Search for the cell housing the specified text and yield its [X, Y] center coordinate. 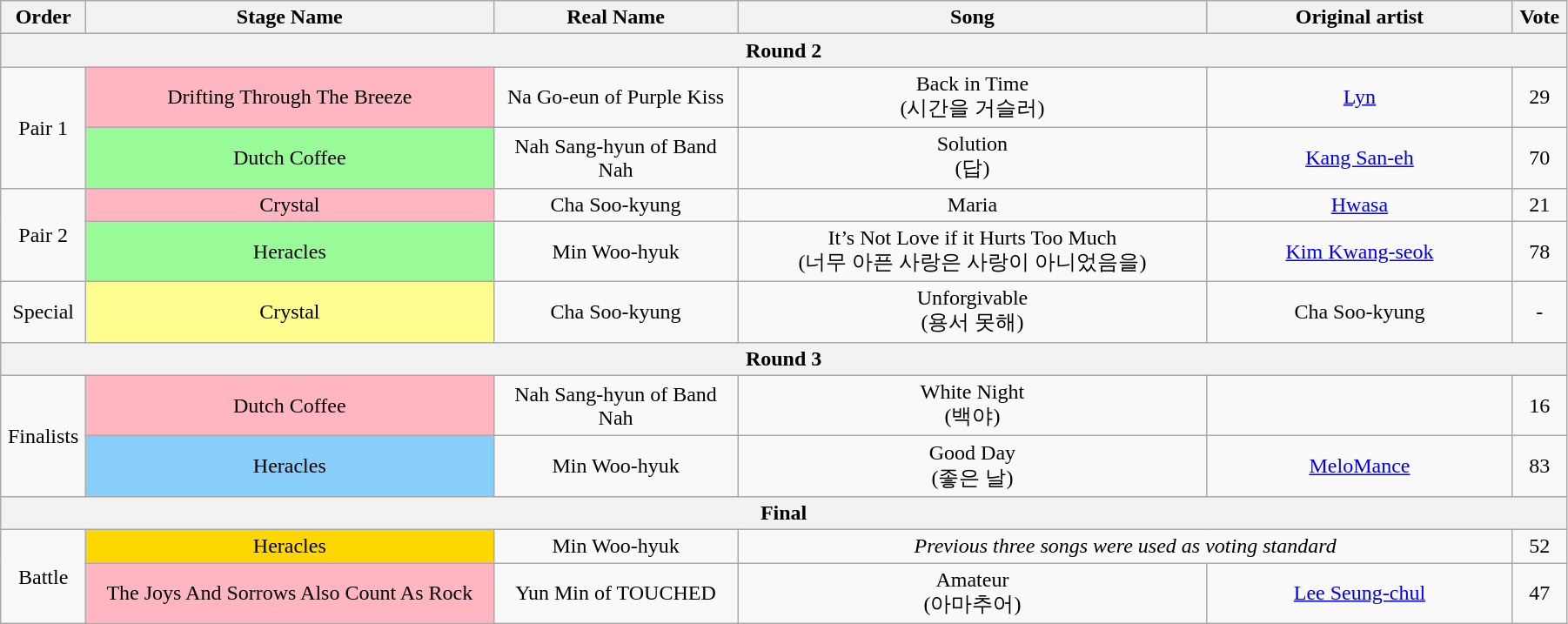
White Night(백야) [973, 406]
Kim Kwang-seok [1359, 252]
Order [44, 17]
Special [44, 312]
Pair 2 [44, 235]
47 [1539, 593]
Round 3 [784, 359]
Original artist [1359, 17]
Real Name [616, 17]
Kang San-eh [1359, 158]
Song [973, 17]
Solution(답) [973, 158]
52 [1539, 546]
Hwasa [1359, 205]
MeloMance [1359, 466]
It’s Not Love if it Hurts Too Much(너무 아픈 사랑은 사랑이 아니었음을) [973, 252]
Drifting Through The Breeze [290, 97]
78 [1539, 252]
Round 2 [784, 50]
Lyn [1359, 97]
83 [1539, 466]
29 [1539, 97]
Back in Time(시간을 거슬러) [973, 97]
16 [1539, 406]
- [1539, 312]
Pair 1 [44, 127]
Vote [1539, 17]
Yun Min of TOUCHED [616, 593]
Unforgivable(용서 못해) [973, 312]
Maria [973, 205]
70 [1539, 158]
21 [1539, 205]
Battle [44, 576]
Lee Seung-chul [1359, 593]
Amateur(아마추어) [973, 593]
Good Day(좋은 날) [973, 466]
Previous three songs were used as voting standard [1125, 546]
Stage Name [290, 17]
The Joys And Sorrows Also Count As Rock [290, 593]
Final [784, 513]
Na Go-eun of Purple Kiss [616, 97]
Finalists [44, 435]
